Return [x, y] of the center of cell containing provided text 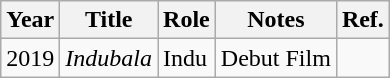
Ref. [362, 20]
Title [109, 20]
Debut Film [276, 58]
Indubala [109, 58]
Year [30, 20]
Role [187, 20]
2019 [30, 58]
Indu [187, 58]
Notes [276, 20]
